Locate the cell with the specified text and output its [x, y] center coordinate. 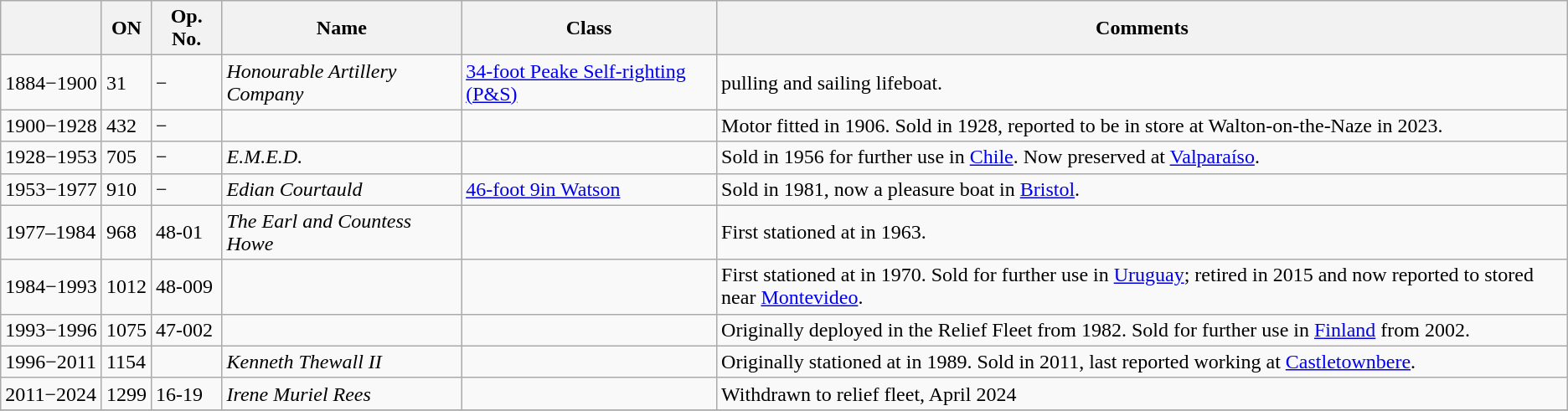
Comments [1142, 28]
47-002 [186, 330]
1075 [126, 330]
48-01 [186, 233]
pulling and sailing lifeboat. [1142, 82]
48-009 [186, 286]
1012 [126, 286]
31 [126, 82]
1996−2011 [52, 362]
Motor fitted in 1906. Sold in 1928, reported to be in store at Walton-on-the-Naze in 2023. [1142, 126]
968 [126, 233]
1977–1984 [52, 233]
34-foot Peake Self-righting (P&S) [590, 82]
First stationed at in 1970. Sold for further use in Uruguay; retired in 2015 and now reported to stored near Montevideo. [1142, 286]
E.M.E.D. [342, 157]
16-19 [186, 393]
1984−1993 [52, 286]
First stationed at in 1963. [1142, 233]
ON [126, 28]
1993−1996 [52, 330]
Irene Muriel Rees [342, 393]
2011−2024 [52, 393]
1299 [126, 393]
46-foot 9in Watson [590, 189]
Sold in 1981, now a pleasure boat in Bristol. [1142, 189]
Originally deployed in the Relief Fleet from 1982. Sold for further use in Finland from 2002. [1142, 330]
Name [342, 28]
1154 [126, 362]
Originally stationed at in 1989. Sold in 2011, last reported working at Castletownbere. [1142, 362]
Withdrawn to relief fleet, April 2024 [1142, 393]
Edian Courtauld [342, 189]
432 [126, 126]
Sold in 1956 for further use in Chile. Now preserved at Valparaíso. [1142, 157]
910 [126, 189]
1953−1977 [52, 189]
The Earl and Countess Howe [342, 233]
1900−1928 [52, 126]
Op. No. [186, 28]
Honourable Artillery Company [342, 82]
Kenneth Thewall II [342, 362]
1884−1900 [52, 82]
Class [590, 28]
1928−1953 [52, 157]
705 [126, 157]
